From the cell containing the given text, extract its center point as (x, y) coordinate. 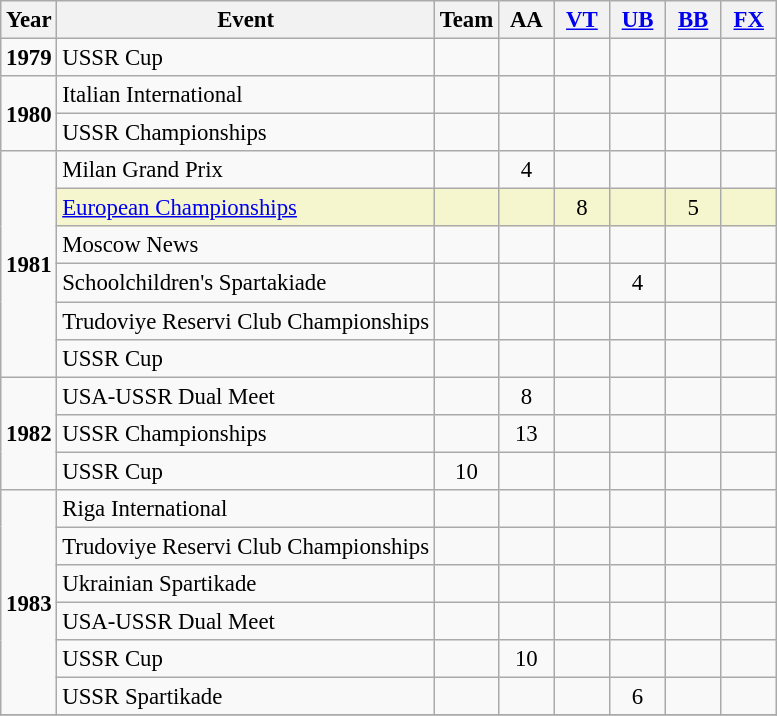
Team (466, 20)
UB (638, 20)
1983 (29, 603)
FX (749, 20)
Event (246, 20)
BB (693, 20)
1980 (29, 114)
Italian International (246, 95)
Riga International (246, 509)
European Championships (246, 208)
1982 (29, 434)
1981 (29, 264)
AA (527, 20)
5 (693, 208)
Schoolchildren's Spartakiade (246, 283)
VT (582, 20)
1979 (29, 58)
Milan Grand Prix (246, 170)
6 (638, 697)
13 (527, 433)
USSR Spartikade (246, 697)
Ukrainian Spartikade (246, 584)
Year (29, 20)
Moscow News (246, 245)
